Pinpoint the cell where the given text exists, returning its [x, y] midpoint coordinate. 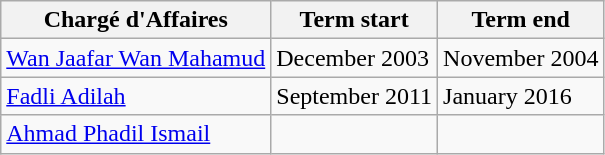
Fadli Adilah [136, 96]
Chargé d'Affaires [136, 20]
Wan Jaafar Wan Mahamud [136, 58]
November 2004 [521, 58]
January 2016 [521, 96]
Ahmad Phadil Ismail [136, 134]
Term end [521, 20]
December 2003 [354, 58]
September 2011 [354, 96]
Term start [354, 20]
